Output the (x, y) coordinate of the center of the cell containing the given text.  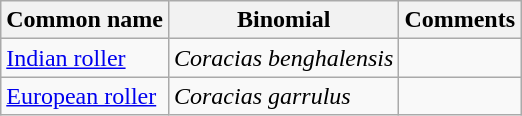
Comments (460, 20)
Coracias benghalensis (283, 58)
Common name (85, 20)
Indian roller (85, 58)
European roller (85, 96)
Binomial (283, 20)
Coracias garrulus (283, 96)
